Return [X, Y] of the center of cell containing provided text 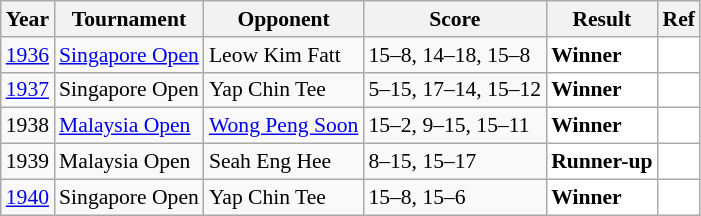
15–8, 15–6 [454, 197]
Runner-up [602, 162]
1937 [28, 90]
15–2, 9–15, 15–11 [454, 126]
5–15, 17–14, 15–12 [454, 90]
1938 [28, 126]
1936 [28, 55]
Leow Kim Fatt [284, 55]
1939 [28, 162]
Result [602, 19]
Score [454, 19]
8–15, 15–17 [454, 162]
Ref [678, 19]
Seah Eng Hee [284, 162]
Tournament [129, 19]
15–8, 14–18, 15–8 [454, 55]
Opponent [284, 19]
Year [28, 19]
Wong Peng Soon [284, 126]
1940 [28, 197]
